Capture the cell that displays the provided text and extract its (x, y) central coordinate. 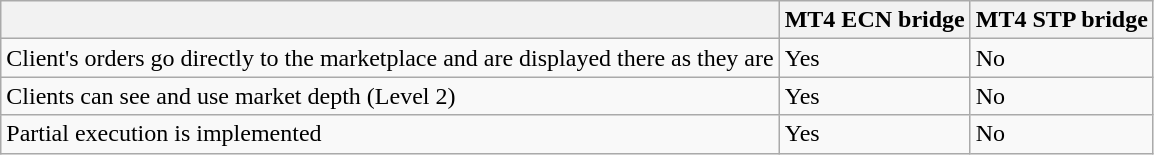
Clients can see and use market depth (Level 2) (390, 96)
MT4 ECN bridge (874, 20)
MT4 STP bridge (1062, 20)
Client's orders go directly to the marketplace and are displayed there as they are (390, 58)
Partial execution is implemented (390, 134)
